Return [X, Y] of the center of cell containing provided text 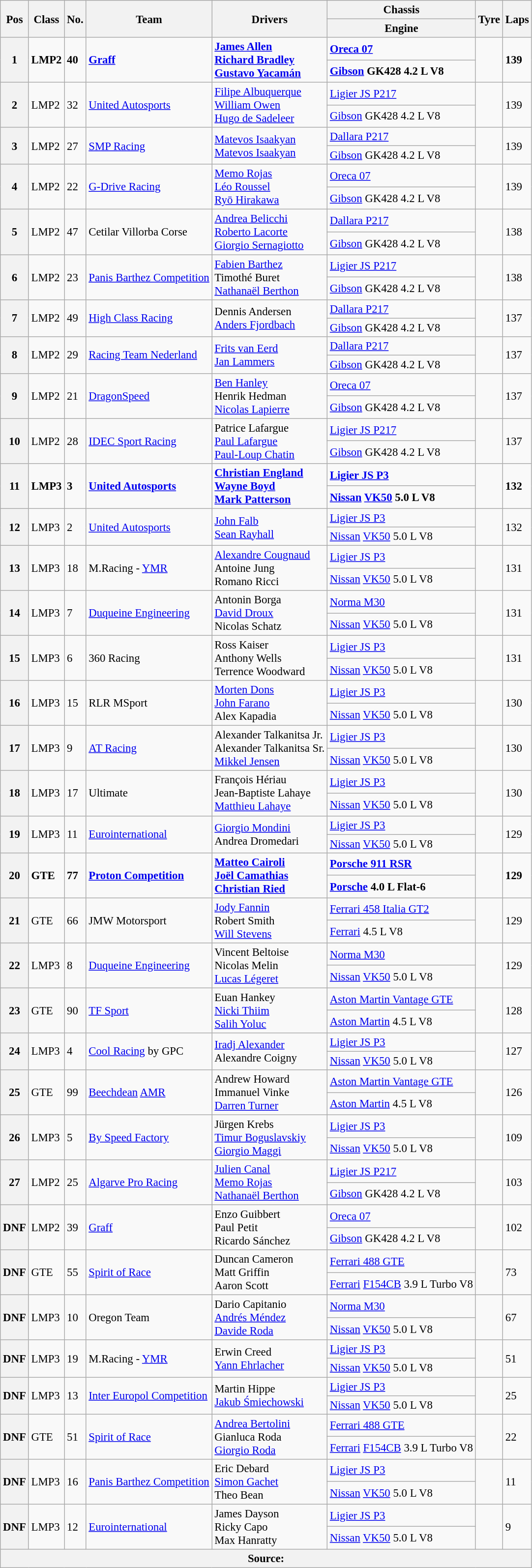
24 [15, 1051]
47 [75, 232]
Class [46, 19]
RLR MSport [149, 703]
Laps [517, 19]
Antonin Borga David Droux Nicolas Schatz [269, 613]
SMP Racing [149, 146]
Martin Hippe Jakub Śmiechowski [269, 1395]
François Hériau Jean-Baptiste Lahaye Matthieu Lahaye [269, 794]
High Class Racing [149, 318]
77 [75, 875]
Enzo Guibbert Paul Petit Ricardo Sánchez [269, 1228]
Alexandre Cougnaud Antoine Jung Romano Ricci [269, 568]
Drivers [269, 19]
32 [75, 105]
Andrew Howard Immanuel Vinke Darren Turner [269, 1093]
Matevos Isaakyan Matevos Isaakyan [269, 146]
Ben Hanley Henrik Hedman Nicolas Lapierre [269, 396]
90 [75, 1010]
Source: [266, 1559]
Matteo Cairoli Joël Camathias Christian Ried [269, 875]
Porsche 911 RSR [401, 864]
Erwin Creed Yann Ehrlacher [269, 1359]
99 [75, 1093]
G-Drive Racing [149, 187]
Inter Europol Competition [149, 1395]
No. [75, 19]
Dennis Andersen Anders Fjordbach [269, 318]
14 [15, 613]
66 [75, 920]
Andrea Belicchi Roberto Lacorte Giorgio Sernagiotto [269, 232]
Proton Competition [149, 875]
Team [149, 19]
Iradj Alexander Alexandre Coigny [269, 1051]
Chassis [401, 10]
James Dayson Ricky Capo Max Hanratty [269, 1527]
Tyre [489, 19]
Ultimate [149, 794]
Alexander Talkanitsa Jr. Alexander Talkanitsa Sr. Mikkel Jensen [269, 748]
Frits van Eerd Jan Lammers [269, 355]
Duncan Cameron Matt Griffin Aaron Scott [269, 1272]
Memo Rojas Léo Roussel Ryō Hirakawa [269, 187]
128 [517, 1010]
AT Racing [149, 748]
Cetilar Villorba Corse [149, 232]
Vincent Beltoise Nicolas Melin Lucas Légeret [269, 966]
28 [75, 441]
DragonSpeed [149, 396]
39 [75, 1228]
Algarve Pro Racing [149, 1183]
IDEC Sport Racing [149, 441]
Euan Hankey Nicki Thiim Salih Yoluc [269, 1010]
TF Sport [149, 1010]
By Speed Factory [149, 1138]
40 [75, 60]
Giorgio Mondini Andrea Dromedari [269, 834]
Filipe Albuquerque William Owen Hugo de Sadeleer [269, 105]
Cool Racing by GPC [149, 1051]
109 [517, 1138]
James Allen Richard Bradley Gustavo Yacamán [269, 60]
John Falb Sean Rayhall [269, 527]
Porsche 4.0 L Flat-6 [401, 887]
Julien Canal Memo Rojas Nathanaël Berthon [269, 1183]
103 [517, 1183]
102 [517, 1228]
126 [517, 1093]
Oregon Team [149, 1318]
Patrice Lafargue Paul Lafargue Paul-Loup Chatin [269, 441]
127 [517, 1051]
Engine [401, 29]
29 [75, 355]
26 [15, 1138]
Pos [15, 19]
JMW Motorsport [149, 920]
Jürgen Krebs Timur Boguslavskiy Giorgio Maggi [269, 1138]
Dario Capitanio Andrés Méndez Davide Roda [269, 1318]
Ross Kaiser Anthony Wells Terrence Woodward [269, 658]
360 Racing [149, 658]
49 [75, 318]
Andrea Bertolini Gianluca Roda Giorgio Roda [269, 1437]
Fabien Barthez Timothé Buret Nathanaël Berthon [269, 277]
20 [15, 875]
73 [517, 1272]
Beechdean AMR [149, 1093]
Ferrari 4.5 L V8 [401, 932]
Jody Fannin Robert Smith Will Stevens [269, 920]
Morten Dons John Farano Alex Kapadia [269, 703]
Christian England Wayne Boyd Mark Patterson [269, 486]
67 [517, 1318]
1 [15, 60]
55 [75, 1272]
Ferrari 458 Italia GT2 [401, 909]
Eric Debard Simon Gachet Theo Bean [269, 1481]
Racing Team Nederland [149, 355]
